From the cell containing the given text, extract its center point as [x, y] coordinate. 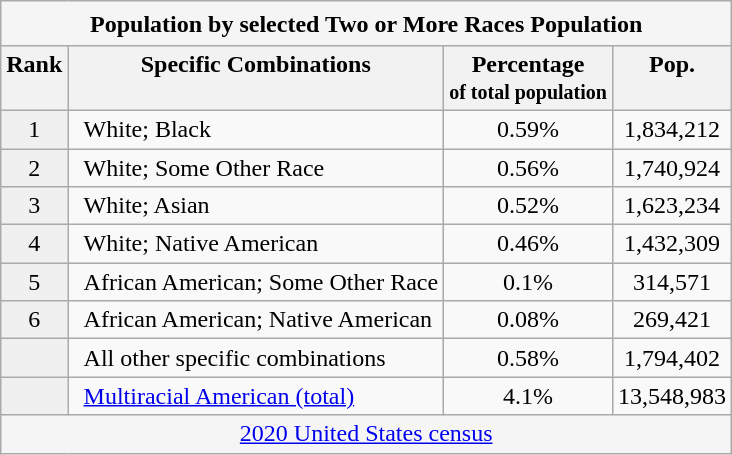
White; Black [256, 129]
0.59% [528, 129]
1 [34, 129]
5 [34, 282]
Pop. [672, 78]
1,794,402 [672, 358]
4.1% [528, 396]
All other specific combinations [256, 358]
0.58% [528, 358]
0.46% [528, 244]
2020 United States census [366, 434]
Population by selected Two or More Races Population [366, 24]
1,834,212 [672, 129]
1,740,924 [672, 168]
6 [34, 320]
0.52% [528, 206]
4 [34, 244]
269,421 [672, 320]
2 [34, 168]
Multiracial American (total) [256, 396]
314,571 [672, 282]
White; Native American [256, 244]
African American; Native American [256, 320]
0.1% [528, 282]
White; Asian [256, 206]
1,623,234 [672, 206]
0.08% [528, 320]
Specific Combinations [256, 78]
African American; Some Other Race [256, 282]
Percentageof total population [528, 78]
1,432,309 [672, 244]
3 [34, 206]
Rank [34, 78]
0.56% [528, 168]
13,548,983 [672, 396]
White; Some Other Race [256, 168]
